Search for the cell housing the specified text and yield its (x, y) center coordinate. 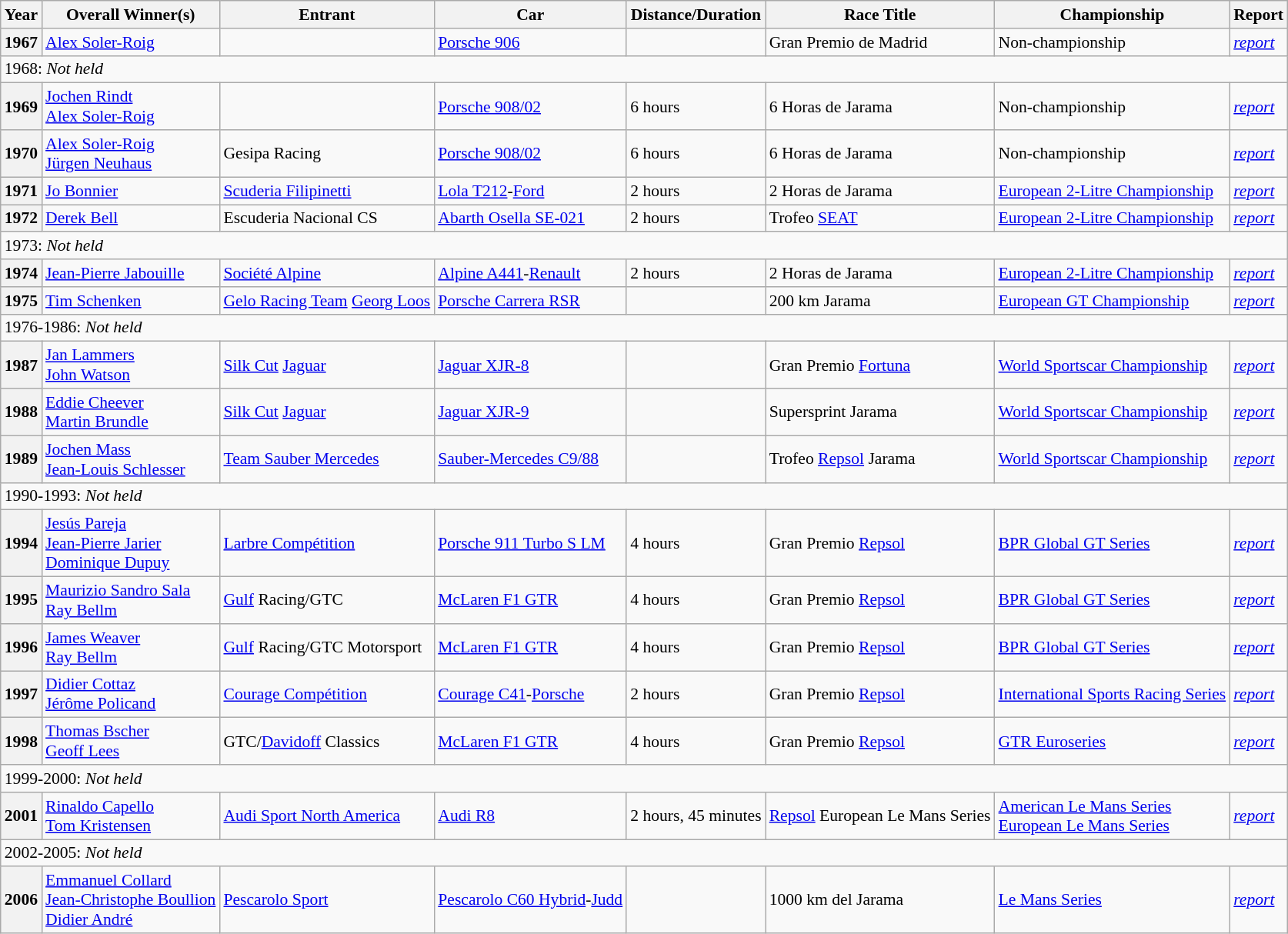
Alpine A441-Renault (530, 273)
1987 (22, 365)
Repsol European Le Mans Series (880, 816)
1967 (22, 42)
Lola T212-Ford (530, 191)
International Sports Racing Series (1113, 694)
Jan Lammers John Watson (131, 365)
Championship (1113, 15)
Jesús Pareja Jean-Pierre Jarier Dominique Dupuy (131, 543)
1970 (22, 154)
1000 km del Jarama (880, 900)
Larbre Compétition (326, 543)
Thomas Bscher Geoff Lees (131, 742)
Jaguar XJR-9 (530, 412)
Jochen Mass Jean-Louis Schlesser (131, 459)
Gulf Racing/GTC (326, 600)
1996 (22, 648)
1994 (22, 543)
Courage C41-Porsche (530, 694)
1971 (22, 191)
Courage Compétition (326, 694)
Maurizio Sandro Sala Ray Bellm (131, 600)
1989 (22, 459)
1976-1986: Not held (644, 328)
Porsche Carrera RSR (530, 301)
Report (1259, 15)
James Weaver Ray Bellm (131, 648)
Gran Premio de Madrid (880, 42)
Trofeo SEAT (880, 218)
Gran Premio Fortuna (880, 365)
1995 (22, 600)
Trofeo Repsol Jarama (880, 459)
Didier Cottaz Jérôme Policand (131, 694)
2002-2005: Not held (644, 853)
1990-1993: Not held (644, 496)
GTC/Davidoff Classics (326, 742)
Rinaldo Capello Tom Kristensen (131, 816)
2001 (22, 816)
GTR Euroseries (1113, 742)
American Le Mans SeriesEuropean Le Mans Series (1113, 816)
1968: Not held (644, 69)
Year (22, 15)
Société Alpine (326, 273)
Team Sauber Mercedes (326, 459)
Escuderia Nacional CS (326, 218)
Emmanuel Collard Jean-Christophe Boullion Didier André (131, 900)
Gulf Racing/GTC Motorsport (326, 648)
1988 (22, 412)
Eddie Cheever Martin Brundle (131, 412)
Porsche 906 (530, 42)
2006 (22, 900)
Jo Bonnier (131, 191)
Le Mans Series (1113, 900)
Pescarolo C60 Hybrid-Judd (530, 900)
Alex Soler-Roig (131, 42)
1999-2000: Not held (644, 779)
Gesipa Racing (326, 154)
200 km Jarama (880, 301)
Audi R8 (530, 816)
Porsche 911 Turbo S LM (530, 543)
1972 (22, 218)
Tim Schenken (131, 301)
Supersprint Jarama (880, 412)
Overall Winner(s) (131, 15)
Car (530, 15)
Jean-Pierre Jabouille (131, 273)
1997 (22, 694)
Gelo Racing Team Georg Loos (326, 301)
Derek Bell (131, 218)
European GT Championship (1113, 301)
Pescarolo Sport (326, 900)
1973: Not held (644, 246)
Abarth Osella SE-021 (530, 218)
1969 (22, 106)
Race Title (880, 15)
Scuderia Filipinetti (326, 191)
1998 (22, 742)
Distance/Duration (696, 15)
1974 (22, 273)
Alex Soler-Roig Jürgen Neuhaus (131, 154)
Jochen Rindt Alex Soler-Roig (131, 106)
1975 (22, 301)
Sauber-Mercedes C9/88 (530, 459)
Jaguar XJR-8 (530, 365)
Audi Sport North America (326, 816)
2 hours, 45 minutes (696, 816)
Entrant (326, 15)
